Return the (X, Y) coordinate for the center point of the cell that contains the specified text.  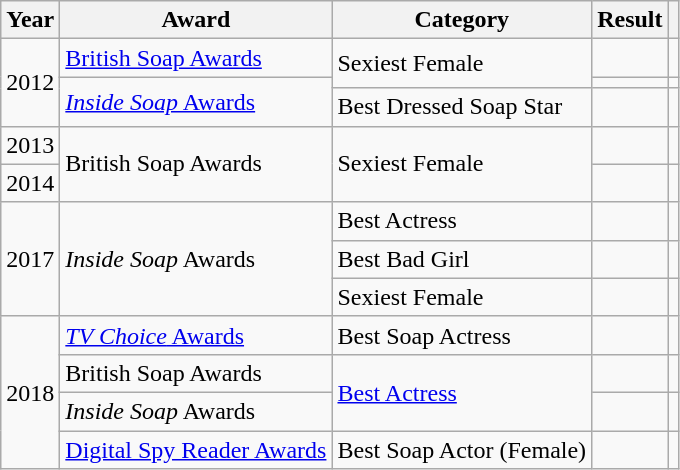
2018 (30, 392)
2017 (30, 259)
Category (462, 20)
Best Bad Girl (462, 259)
Award (196, 20)
Best Dressed Soap Star (462, 107)
Digital Spy Reader Awards (196, 449)
2012 (30, 82)
TV Choice Awards (196, 335)
Result (630, 20)
2014 (30, 183)
2013 (30, 145)
Best Soap Actress (462, 335)
Best Soap Actor (Female) (462, 449)
Year (30, 20)
